Scan for the cell matching the given text and deliver its (x, y) coordinate at center. 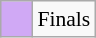
Finals (64, 19)
